Capture the cell that displays the provided text and extract its [x, y] central coordinate. 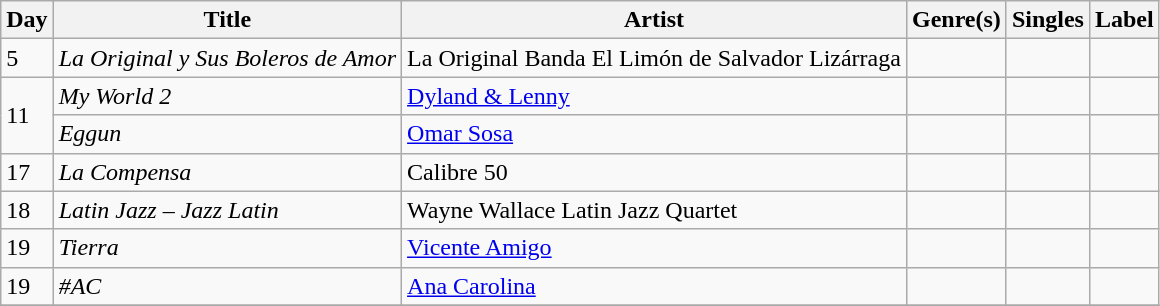
La Original Banda El Limón de Salvador Lizárraga [654, 58]
Singles [1048, 20]
Label [1124, 20]
Eggun [227, 134]
Artist [654, 20]
Latin Jazz – Jazz Latin [227, 210]
#AC [227, 286]
Genre(s) [956, 20]
Wayne Wallace Latin Jazz Quartet [654, 210]
La Compensa [227, 172]
11 [27, 115]
Day [27, 20]
5 [27, 58]
17 [27, 172]
My World 2 [227, 96]
Ana Carolina [654, 286]
Title [227, 20]
La Original y Sus Boleros de Amor [227, 58]
Omar Sosa [654, 134]
Vicente Amigo [654, 248]
Calibre 50 [654, 172]
Dyland & Lenny [654, 96]
18 [27, 210]
Tierra [227, 248]
